Detect which cell encompasses the target text, then output its (X, Y) center coordinate. 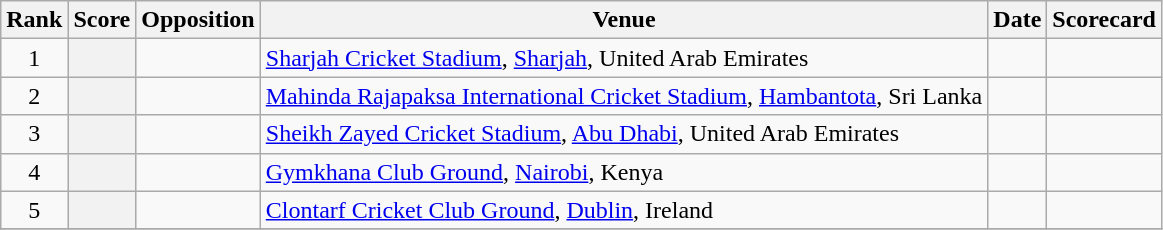
Score (102, 20)
Date (1018, 20)
Gymkhana Club Ground, Nairobi, Kenya (624, 172)
1 (34, 58)
Rank (34, 20)
Clontarf Cricket Club Ground, Dublin, Ireland (624, 210)
2 (34, 96)
Venue (624, 20)
Sharjah Cricket Stadium, Sharjah, United Arab Emirates (624, 58)
Mahinda Rajapaksa International Cricket Stadium, Hambantota, Sri Lanka (624, 96)
5 (34, 210)
3 (34, 134)
Scorecard (1104, 20)
Opposition (198, 20)
4 (34, 172)
Sheikh Zayed Cricket Stadium, Abu Dhabi, United Arab Emirates (624, 134)
